Output the (X, Y) coordinate of the center of the cell containing the given text.  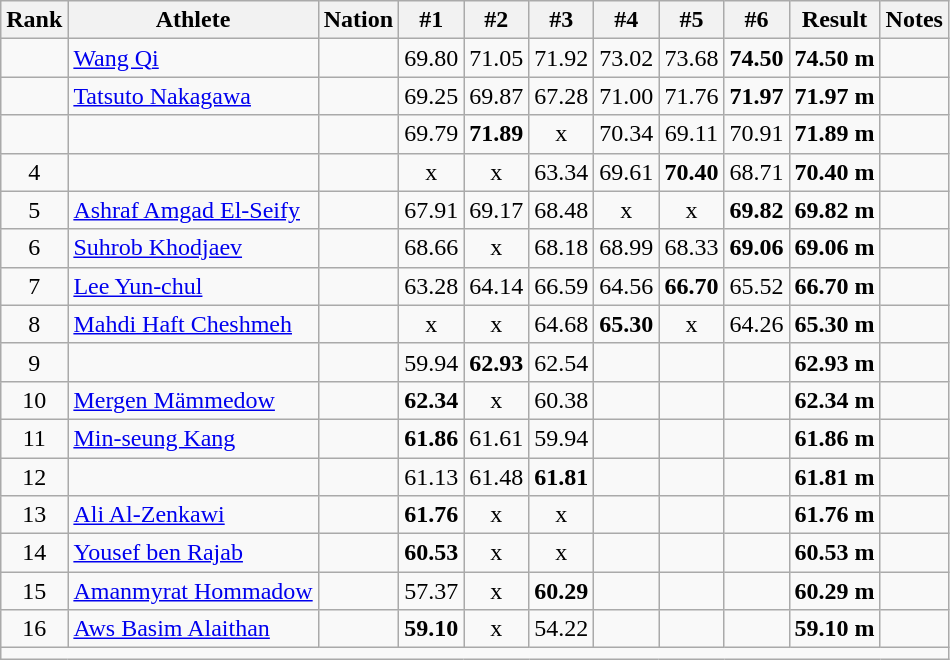
Mahdi Haft Cheshmeh (193, 324)
62.93 m (834, 362)
61.61 (496, 438)
70.40 (692, 172)
65.30 m (834, 324)
61.76 m (834, 515)
61.81 m (834, 477)
62.93 (496, 362)
71.89 m (834, 134)
11 (34, 438)
60.29 m (834, 591)
71.89 (496, 134)
71.92 (562, 58)
69.82 m (834, 210)
61.81 (562, 477)
Suhrob Khodjaev (193, 248)
Mergen Mämmedow (193, 400)
68.99 (626, 248)
13 (34, 515)
69.87 (496, 96)
71.05 (496, 58)
71.76 (692, 96)
63.34 (562, 172)
68.48 (562, 210)
Amanmyrat Hommadow (193, 591)
57.37 (432, 591)
Rank (34, 20)
67.91 (432, 210)
9 (34, 362)
Lee Yun-chul (193, 286)
65.30 (626, 324)
64.14 (496, 286)
16 (34, 629)
66.59 (562, 286)
Result (834, 20)
60.29 (562, 591)
68.33 (692, 248)
61.86 m (834, 438)
Wang Qi (193, 58)
61.13 (432, 477)
69.17 (496, 210)
68.18 (562, 248)
65.52 (756, 286)
66.70 (692, 286)
64.56 (626, 286)
64.68 (562, 324)
Min-seung Kang (193, 438)
62.54 (562, 362)
Aws Basim Alaithan (193, 629)
7 (34, 286)
66.70 m (834, 286)
#6 (756, 20)
14 (34, 553)
70.34 (626, 134)
73.68 (692, 58)
#5 (692, 20)
62.34 m (834, 400)
69.61 (626, 172)
59.10 (432, 629)
69.11 (692, 134)
8 (34, 324)
59.10 m (834, 629)
74.50 m (834, 58)
Tatsuto Nakagawa (193, 96)
69.06 (756, 248)
#3 (562, 20)
#4 (626, 20)
69.82 (756, 210)
61.76 (432, 515)
61.86 (432, 438)
54.22 (562, 629)
61.48 (496, 477)
Athlete (193, 20)
70.91 (756, 134)
64.26 (756, 324)
62.34 (432, 400)
69.79 (432, 134)
67.28 (562, 96)
#1 (432, 20)
5 (34, 210)
Notes (914, 20)
68.71 (756, 172)
10 (34, 400)
#2 (496, 20)
12 (34, 477)
68.66 (432, 248)
70.40 m (834, 172)
63.28 (432, 286)
60.53 (432, 553)
Ashraf Amgad El-Seify (193, 210)
60.53 m (834, 553)
71.97 m (834, 96)
Nation (358, 20)
69.06 m (834, 248)
73.02 (626, 58)
60.38 (562, 400)
Yousef ben Rajab (193, 553)
Ali Al-Zenkawi (193, 515)
69.80 (432, 58)
69.25 (432, 96)
4 (34, 172)
74.50 (756, 58)
71.00 (626, 96)
15 (34, 591)
6 (34, 248)
71.97 (756, 96)
